For the text-containing cell, return its midpoint in [X, Y] coordinate format. 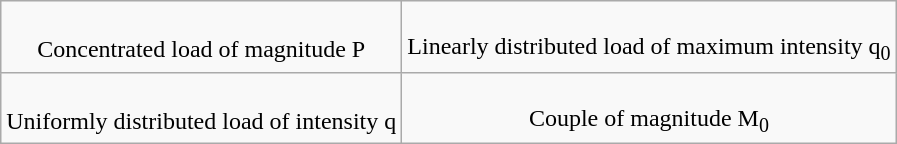
Linearly distributed load of maximum intensity q0 [649, 36]
Concentrated load of magnitude P [202, 36]
Uniformly distributed load of intensity q [202, 108]
Couple of magnitude M0 [649, 108]
